Find where the given text appears and provide that cell's center as (x, y) coordinate. 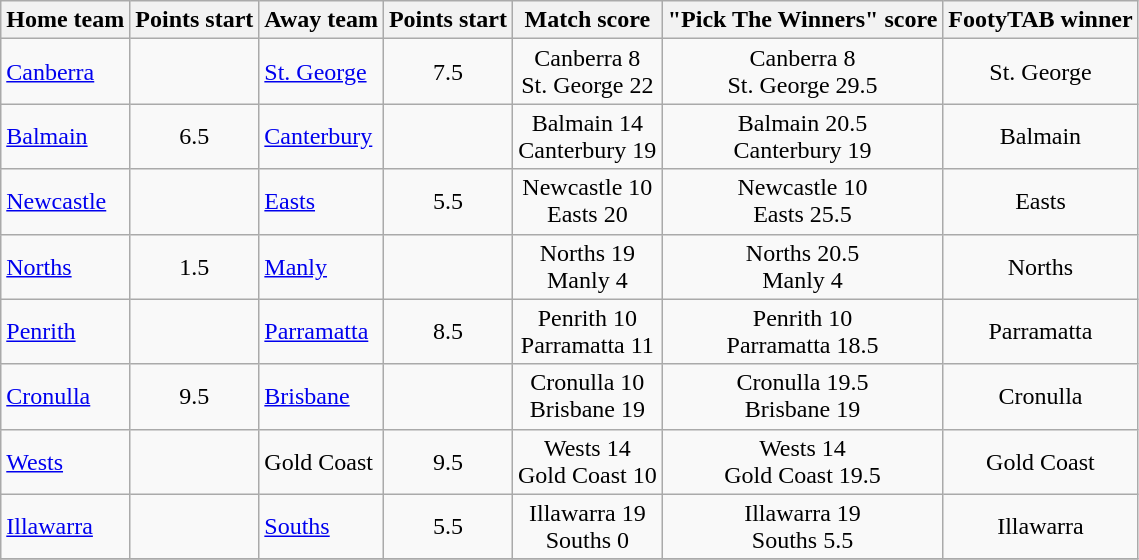
Balmain 20.5Canterbury 19 (802, 136)
Home team (66, 20)
Penrith (66, 332)
Norths 20.5Manly 4 (802, 266)
Newcastle 10Easts 20 (587, 202)
Souths (322, 526)
"Pick The Winners" score (802, 20)
Wests 14Gold Coast 19.5 (802, 462)
Canberra 8St. George 29.5 (802, 72)
Newcastle 10Easts 25.5 (802, 202)
Newcastle (66, 202)
7.5 (448, 72)
Manly (322, 266)
6.5 (194, 136)
Match score (587, 20)
Canberra 8St. George 22 (587, 72)
Balmain 14Canterbury 19 (587, 136)
Wests (66, 462)
Illawarra 19Souths 0 (587, 526)
Wests 14Gold Coast 10 (587, 462)
Cronulla 19.5Brisbane 19 (802, 396)
Canberra (66, 72)
1.5 (194, 266)
Away team (322, 20)
FootyTAB winner (1040, 20)
Cronulla 10Brisbane 19 (587, 396)
Canterbury (322, 136)
Brisbane (322, 396)
Illawarra 19Souths 5.5 (802, 526)
Penrith 10Parramatta 11 (587, 332)
Norths 19Manly 4 (587, 266)
8.5 (448, 332)
Penrith 10Parramatta 18.5 (802, 332)
